Return [X, Y] of the center of cell containing provided text 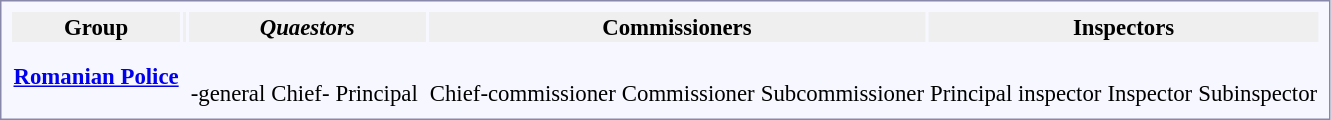
Inspectors [1123, 27]
Subinspector [1258, 80]
Principal [376, 80]
Commissioners [676, 27]
-general [228, 80]
Quaestors [307, 27]
Commissioner [688, 80]
Romanian Police [96, 76]
Chief-commissioner [522, 80]
Chief- [300, 80]
Principal inspector [1015, 80]
Inspector [1150, 80]
Group [96, 27]
Subcommissioner [842, 80]
